Capture the cell that displays the provided text and extract its [X, Y] central coordinate. 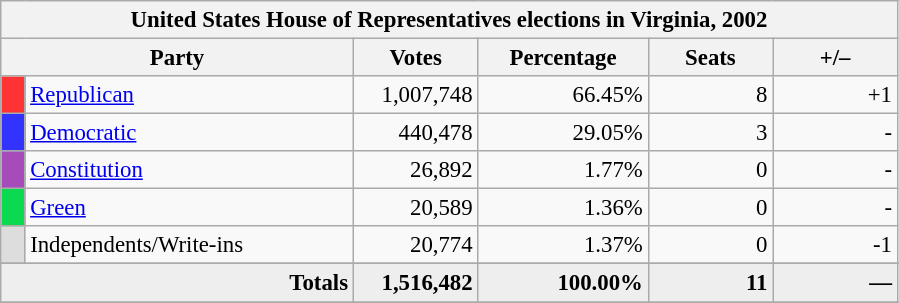
Totals [178, 283]
Green [189, 208]
+/– [836, 58]
29.05% [563, 133]
66.45% [563, 95]
Percentage [563, 58]
Democratic [189, 133]
1.37% [563, 245]
8 [710, 95]
20,589 [416, 208]
11 [710, 283]
Seats [710, 58]
26,892 [416, 170]
Constitution [189, 170]
1.77% [563, 170]
440,478 [416, 133]
1,007,748 [416, 95]
Votes [416, 58]
100.00% [563, 283]
20,774 [416, 245]
Republican [189, 95]
— [836, 283]
1.36% [563, 208]
3 [710, 133]
+1 [836, 95]
1,516,482 [416, 283]
Independents/Write-ins [189, 245]
Party [178, 58]
United States House of Representatives elections in Virginia, 2002 [450, 20]
-1 [836, 245]
